Locate the cell with the specified text and output its [X, Y] center coordinate. 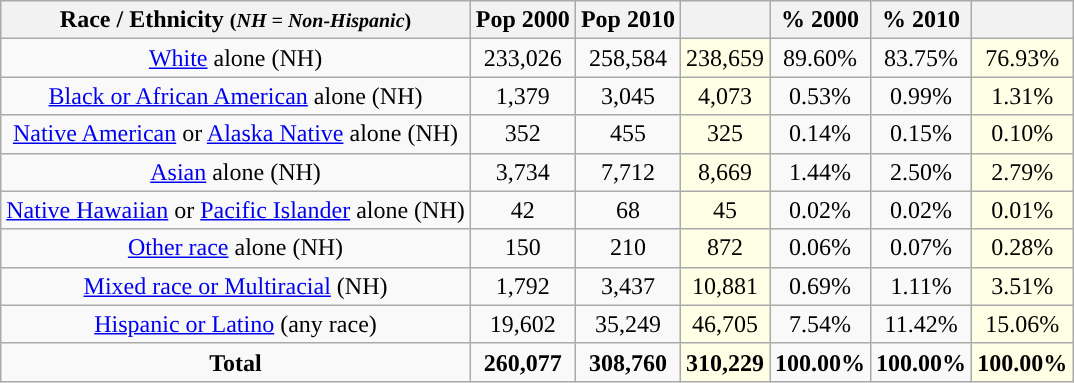
19,602 [522, 324]
Pop 2000 [522, 20]
258,584 [628, 58]
Native Hawaiian or Pacific Islander alone (NH) [236, 210]
0.01% [1022, 210]
238,659 [724, 58]
8,669 [724, 172]
0.15% [922, 134]
Hispanic or Latino (any race) [236, 324]
46,705 [724, 324]
Mixed race or Multiracial (NH) [236, 286]
3.51% [1022, 286]
233,026 [522, 58]
42 [522, 210]
68 [628, 210]
3,437 [628, 286]
0.28% [1022, 248]
White alone (NH) [236, 58]
352 [522, 134]
308,760 [628, 362]
1.44% [820, 172]
45 [724, 210]
150 [522, 248]
83.75% [922, 58]
89.60% [820, 58]
1.11% [922, 286]
76.93% [1022, 58]
10,881 [724, 286]
35,249 [628, 324]
% 2010 [922, 20]
3,734 [522, 172]
% 2000 [820, 20]
0.53% [820, 96]
15.06% [1022, 324]
7,712 [628, 172]
7.54% [820, 324]
0.07% [922, 248]
872 [724, 248]
0.14% [820, 134]
0.69% [820, 286]
325 [724, 134]
Black or African American alone (NH) [236, 96]
Pop 2010 [628, 20]
210 [628, 248]
3,045 [628, 96]
1,792 [522, 286]
455 [628, 134]
310,229 [724, 362]
Race / Ethnicity (NH = Non-Hispanic) [236, 20]
260,077 [522, 362]
Native American or Alaska Native alone (NH) [236, 134]
0.10% [1022, 134]
1,379 [522, 96]
0.99% [922, 96]
11.42% [922, 324]
Total [236, 362]
4,073 [724, 96]
2.79% [1022, 172]
1.31% [1022, 96]
2.50% [922, 172]
0.06% [820, 248]
Other race alone (NH) [236, 248]
Asian alone (NH) [236, 172]
